Extract the (X, Y) coordinate from the center of the cell holding the provided text.  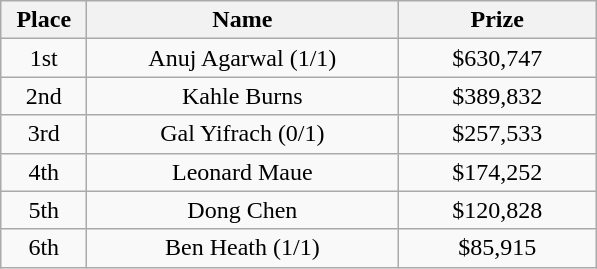
$85,915 (498, 248)
$257,533 (498, 134)
Gal Yifrach (0/1) (242, 134)
Ben Heath (1/1) (242, 248)
4th (44, 172)
2nd (44, 96)
Leonard Maue (242, 172)
$630,747 (498, 58)
$174,252 (498, 172)
Dong Chen (242, 210)
Prize (498, 20)
Kahle Burns (242, 96)
Anuj Agarwal (1/1) (242, 58)
$120,828 (498, 210)
Name (242, 20)
5th (44, 210)
1st (44, 58)
6th (44, 248)
$389,832 (498, 96)
3rd (44, 134)
Place (44, 20)
